Find where the given text appears and provide that cell's center as [X, Y] coordinate. 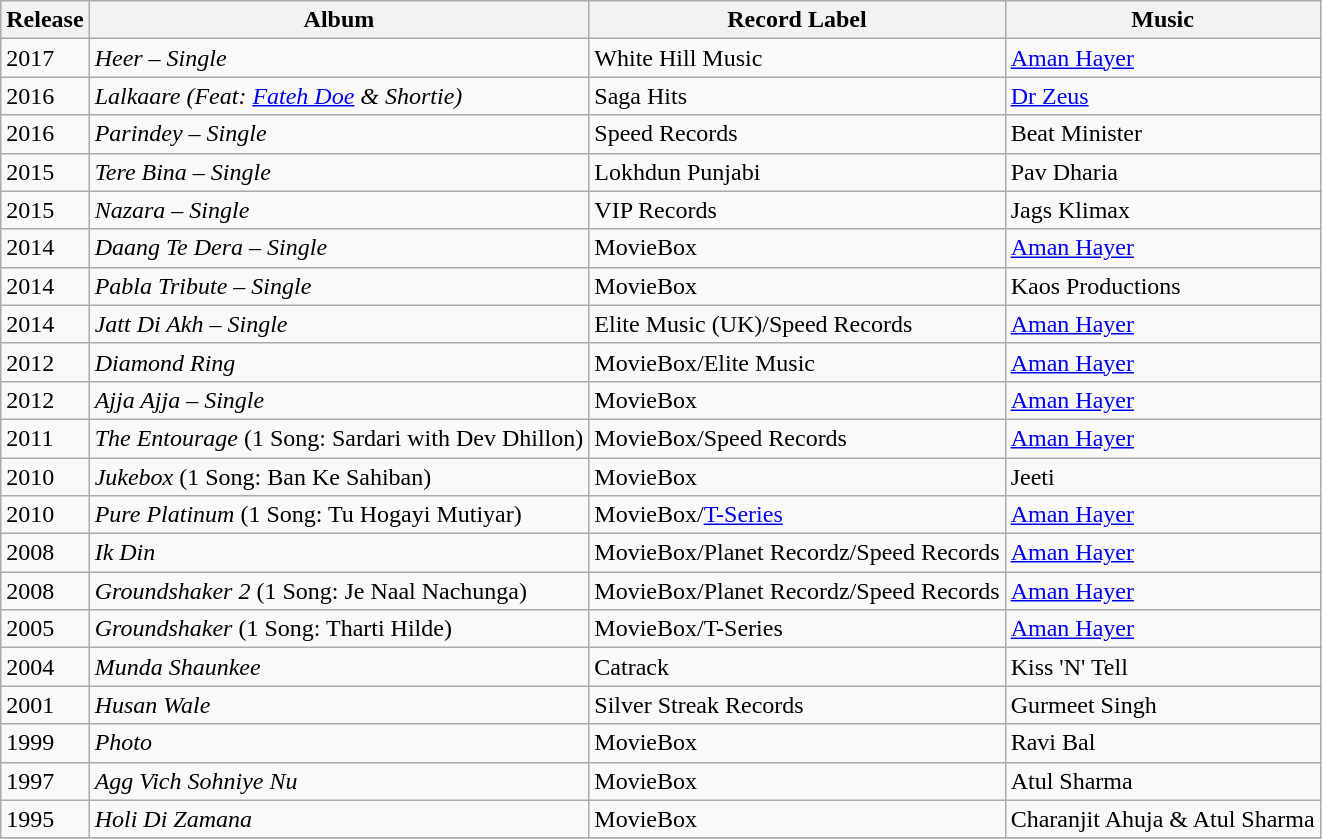
Ravi Bal [1162, 743]
Husan Wale [339, 705]
MovieBox/Elite Music [797, 362]
Speed Records [797, 134]
1999 [45, 743]
1995 [45, 819]
Catrack [797, 667]
2001 [45, 705]
2005 [45, 629]
Silver Streak Records [797, 705]
1997 [45, 781]
Munda Shaunkee [339, 667]
White Hill Music [797, 58]
Jeeti [1162, 477]
Lokhdun Punjabi [797, 172]
2004 [45, 667]
Beat Minister [1162, 134]
Heer – Single [339, 58]
2017 [45, 58]
Album [339, 20]
Tere Bina – Single [339, 172]
Ajja Ajja – Single [339, 400]
The Entourage (1 Song: Sardari with Dev Dhillon) [339, 438]
Saga Hits [797, 96]
Jags Klimax [1162, 210]
Diamond Ring [339, 362]
Daang Te Dera – Single [339, 248]
Nazara – Single [339, 210]
Jatt Di Akh – Single [339, 324]
Music [1162, 20]
Holi Di Zamana [339, 819]
MovieBox/Speed Records [797, 438]
VIP Records [797, 210]
Release [45, 20]
Pav Dharia [1162, 172]
Charanjit Ahuja & Atul Sharma [1162, 819]
Agg Vich Sohniye Nu [339, 781]
Jukebox (1 Song: Ban Ke Sahiban) [339, 477]
Gurmeet Singh [1162, 705]
2011 [45, 438]
Pabla Tribute – Single [339, 286]
Kaos Productions [1162, 286]
Pure Platinum (1 Song: Tu Hogayi Mutiyar) [339, 515]
Parindey – Single [339, 134]
Groundshaker (1 Song: Tharti Hilde) [339, 629]
Lalkaare (Feat: Fateh Doe & Shortie) [339, 96]
Dr Zeus [1162, 96]
Photo [339, 743]
Elite Music (UK)/Speed Records [797, 324]
Atul Sharma [1162, 781]
Ik Din [339, 553]
Groundshaker 2 (1 Song: Je Naal Nachunga) [339, 591]
Record Label [797, 20]
Kiss 'N' Tell [1162, 667]
